Output the [X, Y] coordinate of the center of the cell containing the given text.  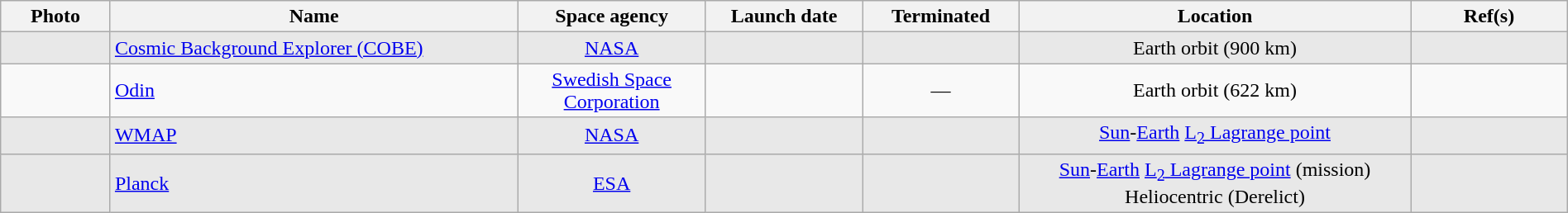
Ref(s) [1489, 17]
ESA [612, 183]
Planck [314, 183]
Launch date [784, 17]
Odin [314, 91]
Earth orbit (900 km) [1215, 48]
Terminated [941, 17]
Photo [56, 17]
— [941, 91]
Sun-Earth L2 Lagrange point [1215, 135]
Location [1215, 17]
Earth orbit (622 km) [1215, 91]
WMAP [314, 135]
Cosmic Background Explorer (COBE) [314, 48]
Swedish Space Corporation [612, 91]
Sun-Earth L2 Lagrange point (mission)Heliocentric (Derelict) [1215, 183]
Name [314, 17]
Space agency [612, 17]
